Locate the cell with the specified text and output its (x, y) center coordinate. 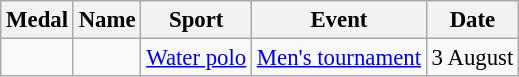
Medal (38, 20)
Date (472, 20)
Men's tournament (340, 58)
3 August (472, 58)
Event (340, 20)
Sport (196, 20)
Water polo (196, 58)
Name (107, 20)
